Output the (x, y) coordinate of the center of the cell containing the given text.  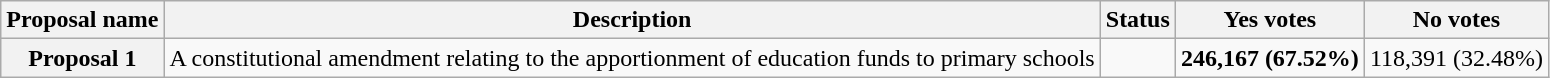
246,167 (67.52%) (1270, 58)
Status (1138, 20)
Proposal 1 (82, 58)
No votes (1456, 20)
Yes votes (1270, 20)
Description (632, 20)
Proposal name (82, 20)
A constitutional amendment relating to the apportionment of education funds to primary schools (632, 58)
118,391 (32.48%) (1456, 58)
